Capture the cell that displays the provided text and extract its [x, y] central coordinate. 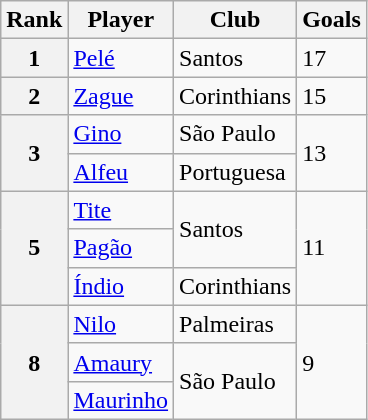
Pelé [121, 58]
Gino [121, 134]
Zague [121, 96]
Palmeiras [236, 324]
Nilo [121, 324]
3 [34, 153]
Rank [34, 20]
Goals [332, 20]
11 [332, 248]
5 [34, 248]
13 [332, 153]
Player [121, 20]
8 [34, 362]
Amaury [121, 362]
Tite [121, 210]
Maurinho [121, 400]
Pagão [121, 248]
Alfeu [121, 172]
17 [332, 58]
Portuguesa [236, 172]
15 [332, 96]
Club [236, 20]
9 [332, 362]
1 [34, 58]
2 [34, 96]
Índio [121, 286]
